For the text-containing cell, return its midpoint in (x, y) coordinate format. 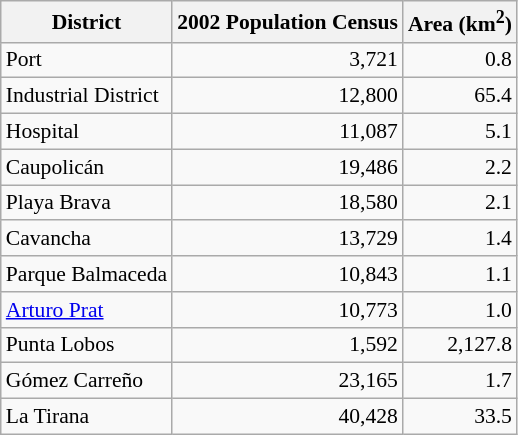
65.4 (460, 96)
10,843 (288, 274)
13,729 (288, 239)
1.1 (460, 274)
Industrial District (86, 96)
1.7 (460, 381)
5.1 (460, 132)
1,592 (288, 345)
40,428 (288, 417)
1.4 (460, 239)
23,165 (288, 381)
2,127.8 (460, 345)
Parque Balmaceda (86, 274)
11,087 (288, 132)
2.2 (460, 167)
12,800 (288, 96)
Cavancha (86, 239)
Area (km2) (460, 22)
18,580 (288, 203)
2002 Population Census (288, 22)
District (86, 22)
Caupolicán (86, 167)
1.0 (460, 310)
La Tirana (86, 417)
33.5 (460, 417)
Arturo Prat (86, 310)
Hospital (86, 132)
10,773 (288, 310)
3,721 (288, 60)
19,486 (288, 167)
Port (86, 60)
2.1 (460, 203)
Playa Brava (86, 203)
Punta Lobos (86, 345)
Gómez Carreño (86, 381)
0.8 (460, 60)
